Capture the cell that displays the provided text and extract its [x, y] central coordinate. 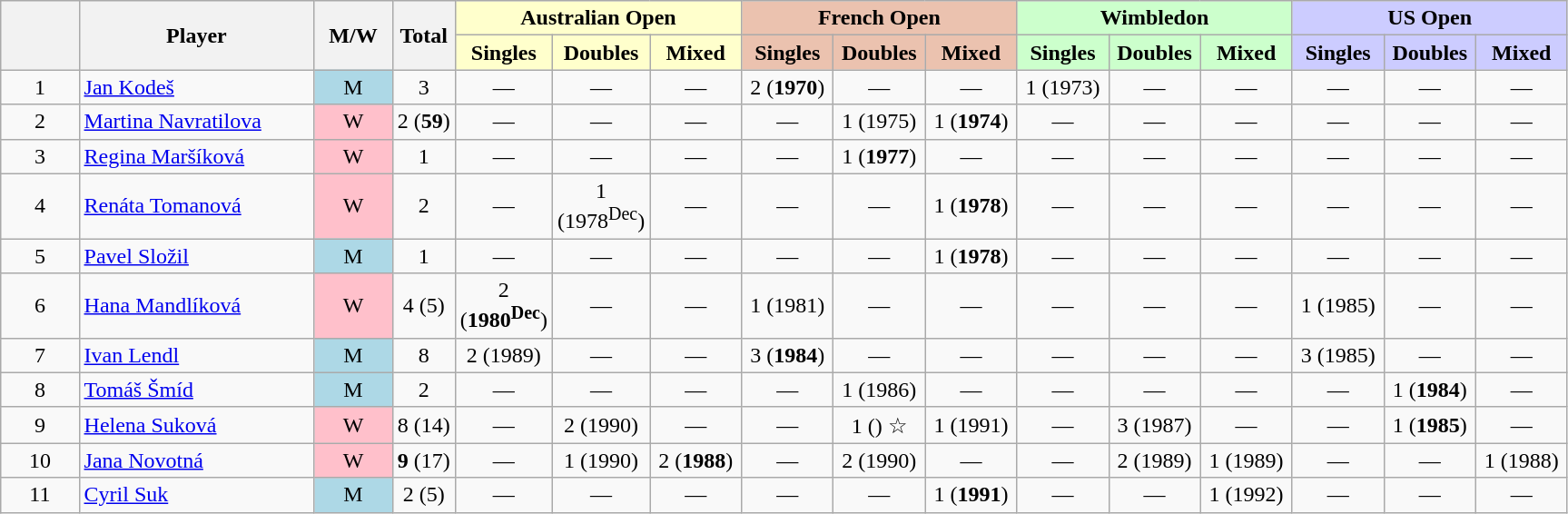
M/W [353, 35]
2 (5) [423, 495]
1 (1984) [1429, 390]
2 (1988) [695, 460]
Player [196, 35]
4 (5) [423, 306]
Helena Suková [196, 425]
1 (1977) [879, 156]
US Open [1429, 18]
Ivan Lendl [196, 355]
2 (1970) [788, 87]
1 (1973) [1062, 87]
Cyril Suk [196, 495]
Wimbledon [1155, 18]
Australian Open [598, 18]
1 (1990) [601, 460]
4 [40, 206]
6 [40, 306]
1 (1978Dec) [601, 206]
1 (1986) [879, 390]
9 [40, 425]
3 (1984) [788, 355]
11 [40, 495]
Jan Kodeš [196, 87]
3 (1985) [1338, 355]
1 (1992) [1246, 495]
Tomáš Šmíd [196, 390]
3 (1987) [1155, 425]
8 (14) [423, 425]
9 (17) [423, 460]
1 (1988) [1522, 460]
Jana Novotná [196, 460]
7 [40, 355]
2 (1980Dec) [503, 306]
Regina Maršíková [196, 156]
1 (1989) [1246, 460]
Martina Navratilova [196, 122]
5 [40, 256]
1 (1974) [971, 122]
1 () ☆ [879, 425]
Renáta Tomanová [196, 206]
Total [423, 35]
1 (1975) [879, 122]
2 (59) [423, 122]
Hana Mandlíková [196, 306]
Pavel Složil [196, 256]
1 (1981) [788, 306]
French Open [879, 18]
10 [40, 460]
